Scan for the cell matching the given text and deliver its (x, y) coordinate at center. 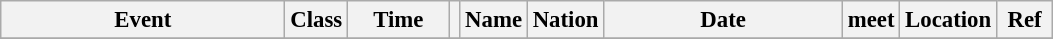
Ref (1024, 20)
Class (316, 20)
Date (724, 20)
Time (398, 20)
Location (948, 20)
Name (494, 20)
Event (143, 20)
meet (870, 20)
Nation (565, 20)
